Determine the (X, Y) coordinate at the center of the cell enclosing the given text.  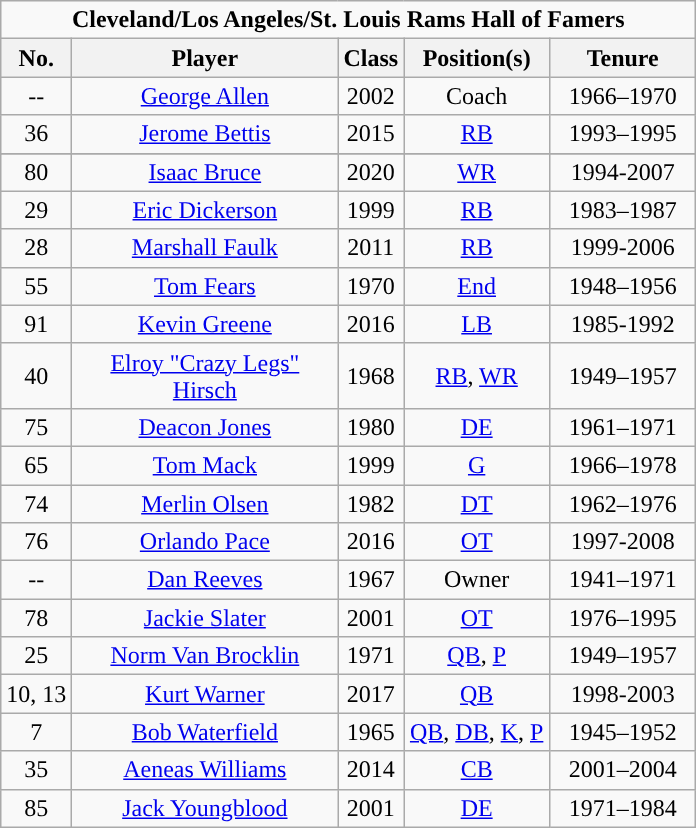
Coach (477, 96)
Deacon Jones (205, 427)
29 (36, 210)
Jerome Bettis (205, 134)
No. (36, 58)
1985-1992 (623, 324)
1997-2008 (623, 542)
2015 (371, 134)
36 (36, 134)
1968 (371, 376)
Owner (477, 580)
George Allen (205, 96)
78 (36, 618)
Jackie Slater (205, 618)
Orlando Pace (205, 542)
1982 (371, 503)
QB, DB, K, P (477, 732)
LB (477, 324)
DT (477, 503)
2011 (371, 248)
Merlin Olsen (205, 503)
G (477, 465)
1999-2006 (623, 248)
Player (205, 58)
2001–2004 (623, 770)
Kurt Warner (205, 694)
Dan Reeves (205, 580)
Tom Mack (205, 465)
Tenure (623, 58)
35 (36, 770)
Bob Waterfield (205, 732)
1970 (371, 286)
QB, P (477, 656)
Norm Van Brocklin (205, 656)
1998-2003 (623, 694)
1965 (371, 732)
76 (36, 542)
1945–1952 (623, 732)
74 (36, 503)
25 (36, 656)
40 (36, 376)
1966–1978 (623, 465)
Class (371, 58)
Eric Dickerson (205, 210)
Kevin Greene (205, 324)
Position(s) (477, 58)
2002 (371, 96)
1983–1987 (623, 210)
80 (36, 172)
1993–1995 (623, 134)
1941–1971 (623, 580)
1976–1995 (623, 618)
Isaac Bruce (205, 172)
1980 (371, 427)
85 (36, 808)
CB (477, 770)
65 (36, 465)
RB, WR (477, 376)
2014 (371, 770)
Tom Fears (205, 286)
2017 (371, 694)
1961–1971 (623, 427)
1994-2007 (623, 172)
Cleveland/Los Angeles/St. Louis Rams Hall of Famers (348, 20)
10, 13 (36, 694)
28 (36, 248)
QB (477, 694)
WR (477, 172)
Elroy "Crazy Legs" Hirsch (205, 376)
7 (36, 732)
1948–1956 (623, 286)
Jack Youngblood (205, 808)
2020 (371, 172)
1962–1976 (623, 503)
1971–1984 (623, 808)
1971 (371, 656)
End (477, 286)
55 (36, 286)
75 (36, 427)
Marshall Faulk (205, 248)
Aeneas Williams (205, 770)
1966–1970 (623, 96)
91 (36, 324)
1967 (371, 580)
